Output the [X, Y] coordinate of the center of the cell containing the given text.  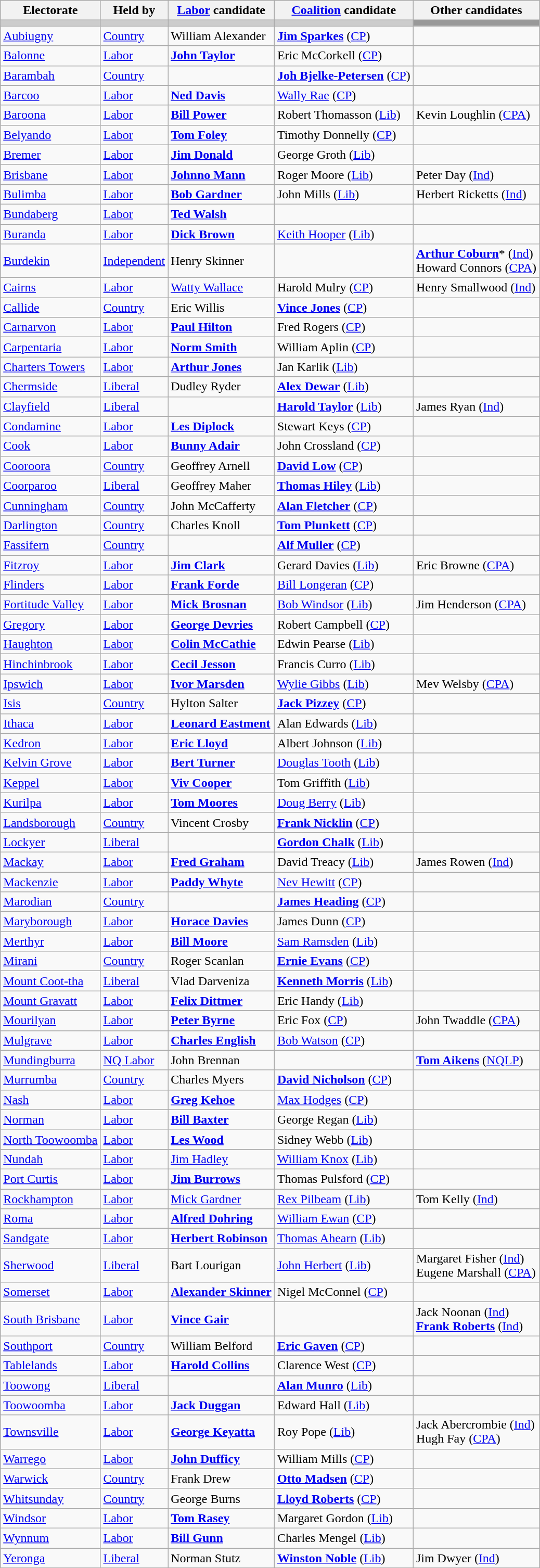
George Devries [222, 624]
Kelvin Grove [50, 763]
Frank Nicklin (CP) [343, 822]
James Dunn (CP) [343, 922]
John Crossland (CP) [343, 446]
Johnno Mann [222, 174]
Alf Muller (CP) [343, 545]
Charles English [222, 1040]
Fred Rogers (CP) [343, 327]
Bert Turner [222, 763]
Bill Moore [222, 941]
Thomas Pulsford (CP) [343, 1179]
Eric Gaven (CP) [343, 1346]
Thomas Hiley (Lib) [343, 486]
Paddy Whyte [222, 882]
Mirani [50, 961]
Murrumba [50, 1080]
Whitsunday [50, 1498]
Fitzroy [50, 565]
Mulgrave [50, 1040]
Colin McCathie [222, 644]
Wally Rae (CP) [343, 95]
Gregory [50, 624]
William Knox (Lib) [343, 1159]
Jack Abercrombie (Ind) Hugh Fay (CPA) [476, 1432]
Kedron [50, 743]
Paul Hilton [222, 327]
Harold Collins [222, 1366]
Viv Cooper [222, 783]
Charles Myers [222, 1080]
James Heading (CP) [343, 902]
Held by [134, 10]
Barcoo [50, 95]
Roma [50, 1219]
William Alexander [222, 36]
Jim Sparkes (CP) [343, 36]
Bob Windsor (Lib) [343, 605]
David Nicholson (CP) [343, 1080]
Frank Forde [222, 585]
Vlad Darveniza [222, 981]
Southport [50, 1346]
Roy Pope (Lib) [343, 1432]
Arthur Jones [222, 367]
Albert Johnson (Lib) [343, 743]
Peter Day (Ind) [476, 174]
Tom Aikens (NQLP) [476, 1060]
Tom Moores [222, 802]
Landsborough [50, 822]
Electorate [50, 10]
Buranda [50, 234]
Kurilpa [50, 802]
Fassifern [50, 545]
Charters Towers [50, 367]
Ithaca [50, 723]
North Toowoomba [50, 1139]
Stewart Keys (CP) [343, 426]
Gordon Chalk (Lib) [343, 842]
Mount Gravatt [50, 1001]
Bart Lourigan [222, 1266]
Vince Gair [222, 1319]
Mourilyan [50, 1021]
Margaret Fisher (Ind) Eugene Marshall (CPA) [476, 1266]
Lloyd Roberts (CP) [343, 1498]
Hinchinbrook [50, 664]
Gerard Davies (Lib) [343, 565]
Haughton [50, 644]
Clarence West (CP) [343, 1366]
George Keyatta [222, 1432]
William Mills (CP) [343, 1459]
Mackenzie [50, 882]
Jan Karlik (Lib) [343, 367]
Bunny Adair [222, 446]
Carpentaria [50, 347]
Jim Dwyer (Ind) [476, 1558]
John Taylor [222, 56]
Jack Noonan (Ind) Frank Roberts (Ind) [476, 1319]
Les Diplock [222, 426]
Herbert Ricketts (Ind) [476, 194]
Keppel [50, 783]
Felix Dittmer [222, 1001]
Wynnum [50, 1538]
John Mills (Lib) [343, 194]
Aubiugny [50, 36]
Cooroora [50, 466]
Eric Handy (Lib) [343, 1001]
Toowoomba [50, 1405]
Bundaberg [50, 214]
Tablelands [50, 1366]
William Belford [222, 1346]
Alex Dewar (Lib) [343, 387]
Charles Mengel (Lib) [343, 1538]
Jim Henderson (CPA) [476, 605]
Ipswich [50, 684]
Ernie Evans (CP) [343, 961]
Coalition candidate [343, 10]
Bill Power [222, 115]
Mount Coot-tha [50, 981]
Geoffrey Maher [222, 486]
Dudley Ryder [222, 387]
Burdekin [50, 261]
Nigel McConnel (CP) [343, 1292]
John Herbert (Lib) [343, 1266]
Fred Graham [222, 862]
Fortitude Valley [50, 605]
Keith Hooper (Lib) [343, 234]
Nundah [50, 1159]
Arthur Coburn* (Ind) Howard Connors (CPA) [476, 261]
Timothy Donnelly (CP) [343, 135]
Somerset [50, 1292]
Robert Campbell (CP) [343, 624]
Peter Byrne [222, 1021]
Tom Rasey [222, 1518]
William Aplin (CP) [343, 347]
George Regan (Lib) [343, 1119]
Frank Drew [222, 1478]
David Treacy (Lib) [343, 862]
Ned Davis [222, 95]
Flinders [50, 585]
Greg Kehoe [222, 1100]
Barambah [50, 75]
Mundingburra [50, 1060]
Bill Baxter [222, 1119]
Darlington [50, 525]
Otto Madsen (CP) [343, 1478]
Sam Ramsden (Lib) [343, 941]
James Rowen (Ind) [476, 862]
Belyando [50, 135]
Harold Mulry (CP) [343, 288]
John Twaddle (CPA) [476, 1021]
Eric Willis [222, 308]
Herbert Robinson [222, 1239]
Sherwood [50, 1266]
Henry Smallwood (Ind) [476, 288]
Eric Lloyd [222, 743]
Bob Watson (CP) [343, 1040]
Windsor [50, 1518]
James Ryan (Ind) [476, 406]
John Brennan [222, 1060]
Winston Noble (Lib) [343, 1558]
William Ewan (CP) [343, 1219]
Rex Pilbeam (Lib) [343, 1199]
Henry Skinner [222, 261]
Jim Hadley [222, 1159]
Sandgate [50, 1239]
Vincent Crosby [222, 822]
Mev Welsby (CPA) [476, 684]
Ted Walsh [222, 214]
Jack Pizzey (CP) [343, 704]
Cecil Jesson [222, 664]
Norm Smith [222, 347]
Alexander Skinner [222, 1292]
Nev Hewitt (CP) [343, 882]
Eric Fox (CP) [343, 1021]
South Brisbane [50, 1319]
Hylton Salter [222, 704]
Sidney Webb (Lib) [343, 1139]
Bill Longeran (CP) [343, 585]
Jim Clark [222, 565]
Yeronga [50, 1558]
Vince Jones (CP) [343, 308]
Cook [50, 446]
Harold Taylor (Lib) [343, 406]
Roger Scanlan [222, 961]
Mick Gardner [222, 1199]
Cunningham [50, 505]
Max Hodges (CP) [343, 1100]
Other candidates [476, 10]
Tom Kelly (Ind) [476, 1199]
Mick Brosnan [222, 605]
Kevin Loughlin (CPA) [476, 115]
Jim Donald [222, 155]
Alan Edwards (Lib) [343, 723]
Nash [50, 1100]
Alan Fletcher (CP) [343, 505]
Chermside [50, 387]
Eric Browne (CPA) [476, 565]
Carnarvon [50, 327]
Leonard Eastment [222, 723]
Doug Berry (Lib) [343, 802]
Les Wood [222, 1139]
Alan Munro (Lib) [343, 1385]
John Dufficy [222, 1459]
Coorparoo [50, 486]
Charles Knoll [222, 525]
George Burns [222, 1498]
Brisbane [50, 174]
Tom Foley [222, 135]
Jim Burrows [222, 1179]
Condamine [50, 426]
Bremer [50, 155]
Bill Gunn [222, 1538]
Rockhampton [50, 1199]
Norman Stutz [222, 1558]
Warrego [50, 1459]
Mackay [50, 862]
Tom Plunkett (CP) [343, 525]
Independent [134, 261]
Margaret Gordon (Lib) [343, 1518]
Merthyr [50, 941]
Edwin Pearse (Lib) [343, 644]
Edward Hall (Lib) [343, 1405]
Kenneth Morris (Lib) [343, 981]
Bulimba [50, 194]
Horace Davies [222, 922]
Marodian [50, 902]
Maryborough [50, 922]
Douglas Tooth (Lib) [343, 763]
Lockyer [50, 842]
Toowong [50, 1385]
Callide [50, 308]
Robert Thomasson (Lib) [343, 115]
Roger Moore (Lib) [343, 174]
Ivor Marsden [222, 684]
Labor candidate [222, 10]
Jack Duggan [222, 1405]
Dick Brown [222, 234]
David Low (CP) [343, 466]
Isis [50, 704]
Wylie Gibbs (Lib) [343, 684]
Warwick [50, 1478]
Clayfield [50, 406]
Norman [50, 1119]
NQ Labor [134, 1060]
John McCafferty [222, 505]
Geoffrey Arnell [222, 466]
Alfred Dohring [222, 1219]
Bob Gardner [222, 194]
Baroona [50, 115]
Eric McCorkell (CP) [343, 56]
Francis Curro (Lib) [343, 664]
Balonne [50, 56]
Townsville [50, 1432]
Thomas Ahearn (Lib) [343, 1239]
Watty Wallace [222, 288]
Tom Griffith (Lib) [343, 783]
George Groth (Lib) [343, 155]
Joh Bjelke-Petersen (CP) [343, 75]
Cairns [50, 288]
Port Curtis [50, 1179]
